Identify which cell holds the provided text, then report its [x, y] central coordinate. 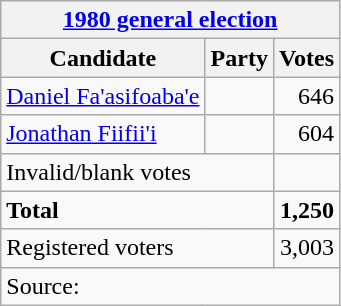
Invalid/blank votes [138, 172]
Party [239, 58]
604 [306, 134]
1980 general election [170, 20]
3,003 [306, 248]
Candidate [103, 58]
Total [138, 210]
646 [306, 96]
Registered voters [138, 248]
Source: [170, 286]
Jonathan Fiifii'i [103, 134]
Daniel Fa'asifoaba'e [103, 96]
Votes [306, 58]
1,250 [306, 210]
